From the cell containing the given text, extract its center point as [x, y] coordinate. 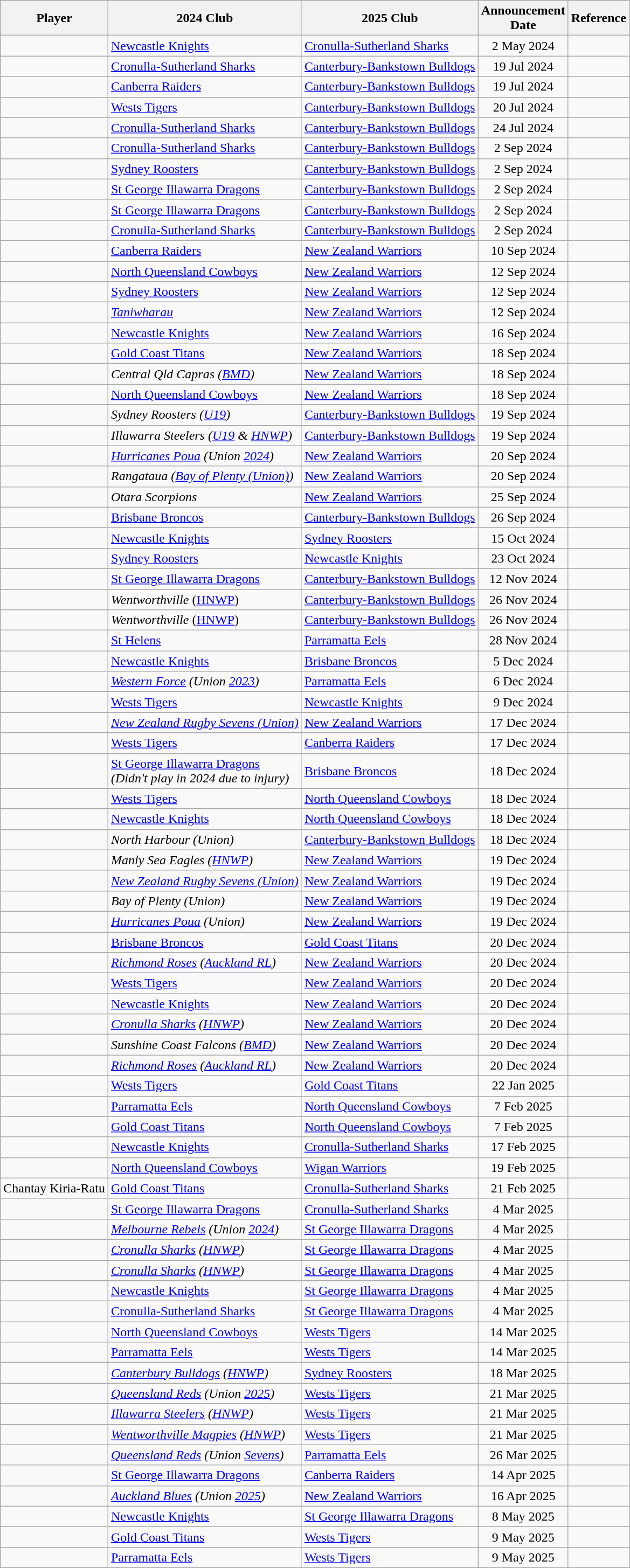
Manly Sea Eagles (HNWP) [205, 860]
15 Oct 2024 [523, 538]
Chantay Kiria-Ratu [54, 1188]
Wigan Warriors [390, 1168]
St George Illawarra Dragons (Didn't play in 2024 due to injury) [205, 771]
21 Feb 2025 [523, 1188]
St Helens [205, 641]
9 Dec 2024 [523, 702]
8 May 2025 [523, 1516]
Wentworthville Magpies (HNWP) [205, 1434]
Illawarra Steelers (U19 & HNWP) [205, 435]
2025 Club [390, 18]
25 Sep 2024 [523, 497]
Otara Scorpions [205, 497]
20 Jul 2024 [523, 107]
5 Dec 2024 [523, 661]
Auckland Blues (Union 2025) [205, 1496]
19 Feb 2025 [523, 1168]
10 Sep 2024 [523, 251]
26 Mar 2025 [523, 1455]
Sydney Roosters (U19) [205, 415]
Bay of Plenty (Union) [205, 901]
Sunshine Coast Falcons (BMD) [205, 1045]
24 Jul 2024 [523, 128]
14 Apr 2025 [523, 1475]
Western Force (Union 2023) [205, 682]
18 Mar 2025 [523, 1373]
Hurricanes Poua (Union) [205, 921]
Melbourne Rebels (Union 2024) [205, 1229]
16 Apr 2025 [523, 1496]
Queensland Reds (Union 2025) [205, 1393]
Canterbury Bulldogs (HNWP) [205, 1373]
26 Sep 2024 [523, 517]
23 Oct 2024 [523, 558]
2 May 2024 [523, 46]
16 Sep 2024 [523, 333]
Taniwharau [205, 313]
Player [54, 18]
Rangataua (Bay of Plenty (Union)) [205, 476]
22 Jan 2025 [523, 1086]
Hurricanes Poua (Union 2024) [205, 456]
Queensland Reds (Union Sevens) [205, 1455]
28 Nov 2024 [523, 641]
2024 Club [205, 18]
Reference [598, 18]
AnnouncementDate [523, 18]
North Harbour (Union) [205, 839]
Illawarra Steelers (HNWP) [205, 1414]
Central Qld Capras (BMD) [205, 374]
17 Feb 2025 [523, 1147]
12 Nov 2024 [523, 579]
6 Dec 2024 [523, 682]
